Return [x, y] of the center of cell containing provided text 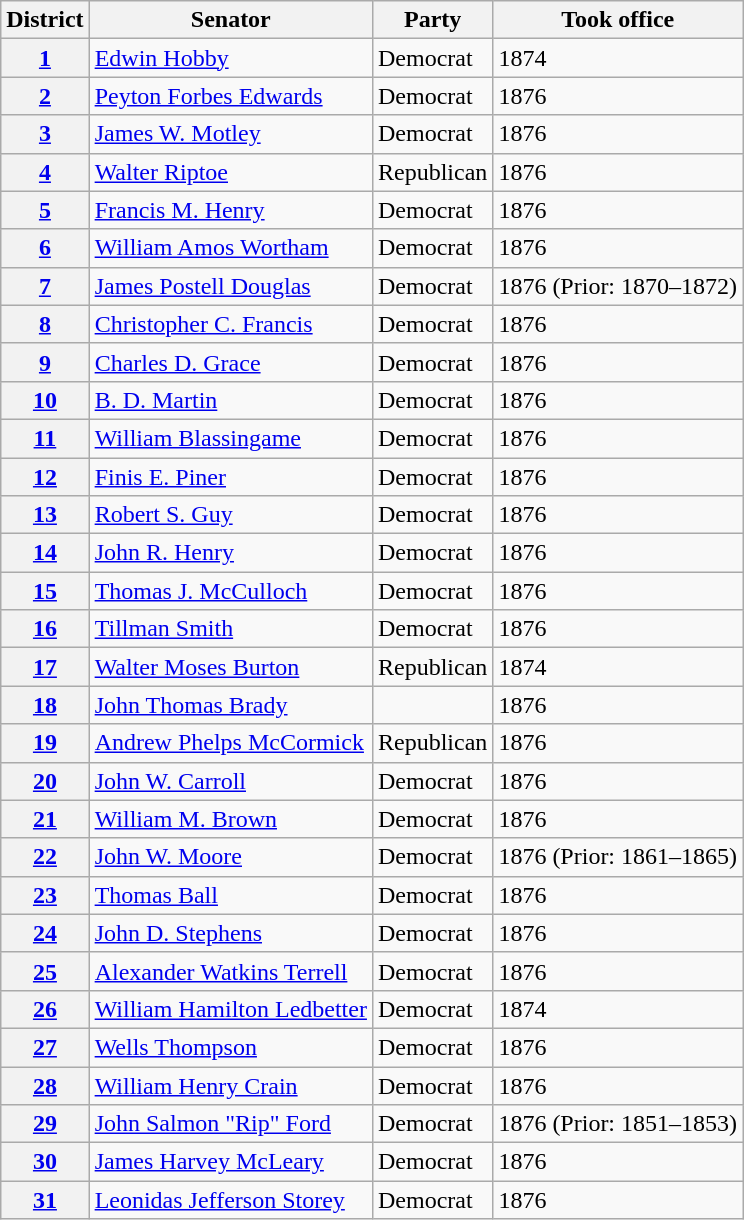
1876 (Prior: 1870–1872) [618, 286]
15 [45, 591]
William Henry Crain [230, 1085]
21 [45, 819]
6 [45, 248]
28 [45, 1085]
John R. Henry [230, 553]
James W. Motley [230, 134]
13 [45, 515]
Finis E. Piner [230, 477]
26 [45, 1009]
22 [45, 857]
5 [45, 210]
27 [45, 1047]
Wells Thompson [230, 1047]
William Blassingame [230, 438]
16 [45, 629]
John W. Moore [230, 857]
Alexander Watkins Terrell [230, 971]
Robert S. Guy [230, 515]
Leonidas Jefferson Storey [230, 1200]
John Salmon "Rip" Ford [230, 1124]
11 [45, 438]
24 [45, 933]
Walter Riptoe [230, 172]
17 [45, 667]
14 [45, 553]
1876 (Prior: 1861–1865) [618, 857]
20 [45, 781]
John W. Carroll [230, 781]
10 [45, 400]
John Thomas Brady [230, 705]
William Hamilton Ledbetter [230, 1009]
Tillman Smith [230, 629]
2 [45, 96]
29 [45, 1124]
Thomas Ball [230, 895]
18 [45, 705]
B. D. Martin [230, 400]
James Harvey McLeary [230, 1162]
Christopher C. Francis [230, 324]
Thomas J. McCulloch [230, 591]
25 [45, 971]
12 [45, 477]
19 [45, 743]
Party [432, 20]
9 [45, 362]
4 [45, 172]
3 [45, 134]
Senator [230, 20]
James Postell Douglas [230, 286]
8 [45, 324]
William Amos Wortham [230, 248]
30 [45, 1162]
Andrew Phelps McCormick [230, 743]
Walter Moses Burton [230, 667]
Edwin Hobby [230, 58]
7 [45, 286]
Took office [618, 20]
31 [45, 1200]
Peyton Forbes Edwards [230, 96]
Charles D. Grace [230, 362]
1876 (Prior: 1851–1853) [618, 1124]
23 [45, 895]
John D. Stephens [230, 933]
Francis M. Henry [230, 210]
1 [45, 58]
William M. Brown [230, 819]
District [45, 20]
